Determine the [x, y] coordinate at the center of the cell enclosing the given text.  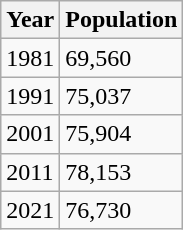
78,153 [122, 172]
Year [30, 20]
1991 [30, 96]
75,904 [122, 134]
2021 [30, 210]
2001 [30, 134]
Population [122, 20]
1981 [30, 58]
2011 [30, 172]
75,037 [122, 96]
69,560 [122, 58]
76,730 [122, 210]
